Determine the [x, y] coordinate at the center of the cell enclosing the given text.  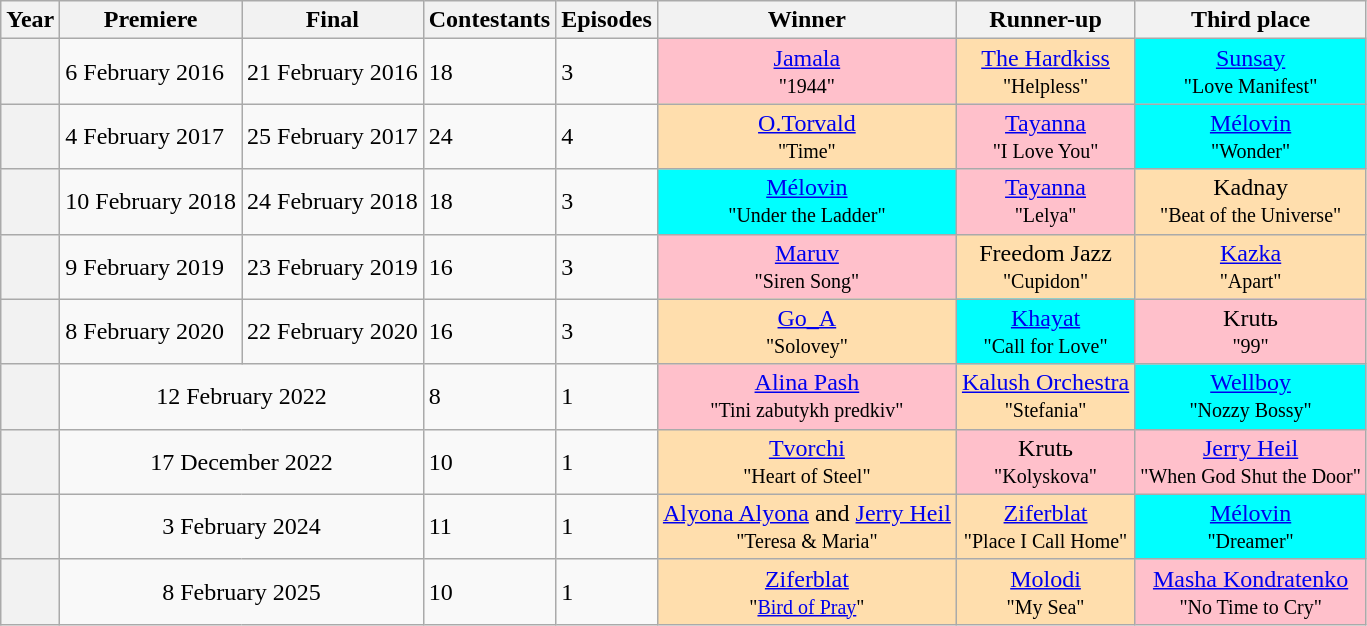
Kazka"Apart" [1251, 266]
6 February 2016 [151, 72]
The Hardkiss"Helpless" [1045, 72]
23 February 2019 [333, 266]
Jamala"1944" [806, 72]
Contestants [489, 20]
10 February 2018 [151, 202]
Tayanna"Lelya" [1045, 202]
Runner-up [1045, 20]
Mélovin"Wonder" [1251, 136]
4 February 2017 [151, 136]
3 February 2024 [242, 526]
Tvorchi"Heart of Steel" [806, 462]
Molodi"My Sea" [1045, 592]
Winner [806, 20]
Jerry Heil"When God Shut the Door" [1251, 462]
Ziferblat"Bird of Pray" [806, 592]
Kadnay"Beat of the Universe" [1251, 202]
9 February 2019 [151, 266]
24 [489, 136]
Alyona Alyona and Jerry Heil"Teresa & Maria" [806, 526]
Ziferblat"Place I Call Home" [1045, 526]
Freedom Jazz"Cupidon" [1045, 266]
Maruv"Siren Song" [806, 266]
4 [607, 136]
Khayat "Call for Love" [1045, 332]
Wellboy"Nozzy Bossy" [1251, 396]
Tayanna"I Love You" [1045, 136]
Masha Kondratenko"No Time to Cry" [1251, 592]
Premiere [151, 20]
Krutь"Kolyskova" [1045, 462]
Mélovin"Dreamer" [1251, 526]
8 February 2025 [242, 592]
Mélovin"Under the Ladder" [806, 202]
Krutь "99" [1251, 332]
Third place [1251, 20]
25 February 2017 [333, 136]
O.Torvald"Time" [806, 136]
8 [489, 396]
Final [333, 20]
Episodes [607, 20]
Year [30, 20]
Go_A"Solovey" [806, 332]
Alina Pash"Tini zabutykh predkiv" [806, 396]
11 [489, 526]
21 February 2016 [333, 72]
8 February 2020 [151, 332]
Kalush Orchestra"Stefania" [1045, 396]
24 February 2018 [333, 202]
17 December 2022 [242, 462]
22 February 2020 [333, 332]
12 February 2022 [242, 396]
Sunsay"Love Manifest" [1251, 72]
